Scan for the cell matching the given text and deliver its [X, Y] coordinate at center. 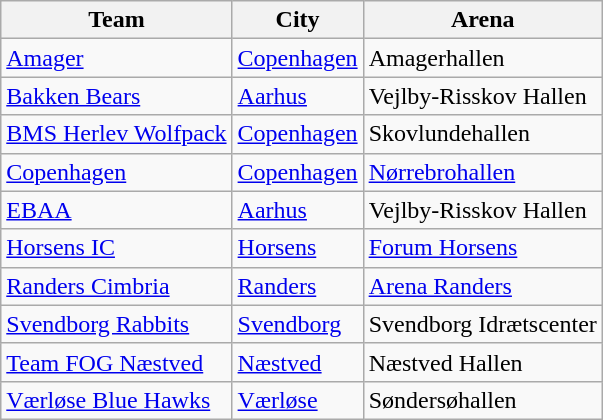
Næstved Hallen [482, 362]
Svendborg [298, 324]
Arena Randers [482, 286]
Bakken Bears [116, 96]
City [298, 20]
Svendborg Rabbits [116, 324]
Forum Horsens [482, 248]
Arena [482, 20]
Værløse [298, 400]
EBAA [116, 210]
Nørrebrohallen [482, 172]
Amagerhallen [482, 58]
Skovlundehallen [482, 134]
Randers Cimbria [116, 286]
Værløse Blue Hawks [116, 400]
Svendborg Idrætscenter [482, 324]
BMS Herlev Wolfpack [116, 134]
Team FOG Næstved [116, 362]
Horsens [298, 248]
Amager [116, 58]
Horsens IC [116, 248]
Søndersøhallen [482, 400]
Næstved [298, 362]
Randers [298, 286]
Team [116, 20]
